Determine the [x, y] coordinate at the center of the cell enclosing the given text.  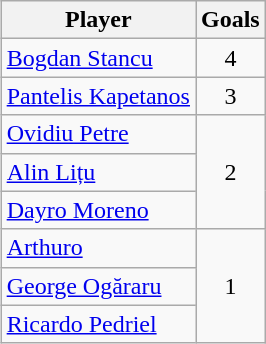
Alin Lițu [98, 172]
Pantelis Kapetanos [98, 96]
Bogdan Stancu [98, 58]
4 [231, 58]
2 [231, 172]
George Ogăraru [98, 286]
3 [231, 96]
Player [98, 20]
Dayro Moreno [98, 210]
Goals [231, 20]
1 [231, 286]
Ricardo Pedriel [98, 324]
Ovidiu Petre [98, 134]
Arthuro [98, 248]
